Extract the [X, Y] coordinate from the center of the cell holding the provided text.  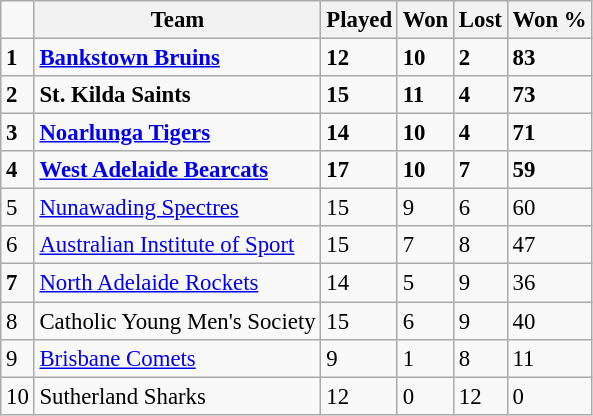
West Adelaide Bearcats [178, 170]
71 [550, 133]
Sutherland Sharks [178, 396]
47 [550, 245]
Brisbane Comets [178, 358]
North Adelaide Rockets [178, 283]
Won % [550, 20]
Noarlunga Tigers [178, 133]
St. Kilda Saints [178, 95]
60 [550, 208]
Team [178, 20]
59 [550, 170]
73 [550, 95]
Won [425, 20]
40 [550, 321]
83 [550, 58]
Australian Institute of Sport [178, 245]
36 [550, 283]
Lost [481, 20]
3 [18, 133]
Catholic Young Men's Society [178, 321]
Bankstown Bruins [178, 58]
17 [359, 170]
Nunawading Spectres [178, 208]
Played [359, 20]
